Provide the [x, y] coordinate of the cell's center where the given text is located.  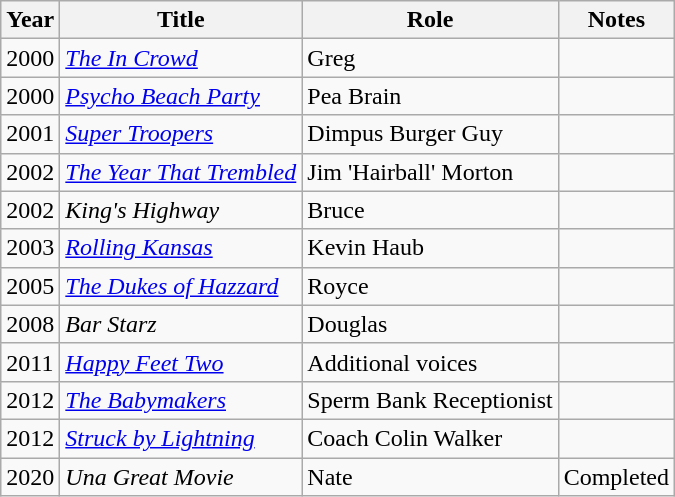
Title [181, 20]
Dimpus Burger Guy [430, 134]
Kevin Haub [430, 248]
Bruce [430, 210]
Sperm Bank Receptionist [430, 400]
Psycho Beach Party [181, 96]
Additional voices [430, 362]
2001 [30, 134]
Year [30, 20]
Douglas [430, 324]
2003 [30, 248]
The Babymakers [181, 400]
Greg [430, 58]
Una Great Movie [181, 477]
Completed [616, 477]
Bar Starz [181, 324]
Rolling Kansas [181, 248]
Role [430, 20]
Coach Colin Walker [430, 438]
Pea Brain [430, 96]
Nate [430, 477]
Jim 'Hairball' Morton [430, 172]
The In Crowd [181, 58]
Royce [430, 286]
Super Troopers [181, 134]
2008 [30, 324]
Struck by Lightning [181, 438]
2011 [30, 362]
The Year That Trembled [181, 172]
2020 [30, 477]
King's Highway [181, 210]
2005 [30, 286]
Happy Feet Two [181, 362]
Notes [616, 20]
The Dukes of Hazzard [181, 286]
